Provide the [x, y] coordinate of the cell's center where the given text is located.  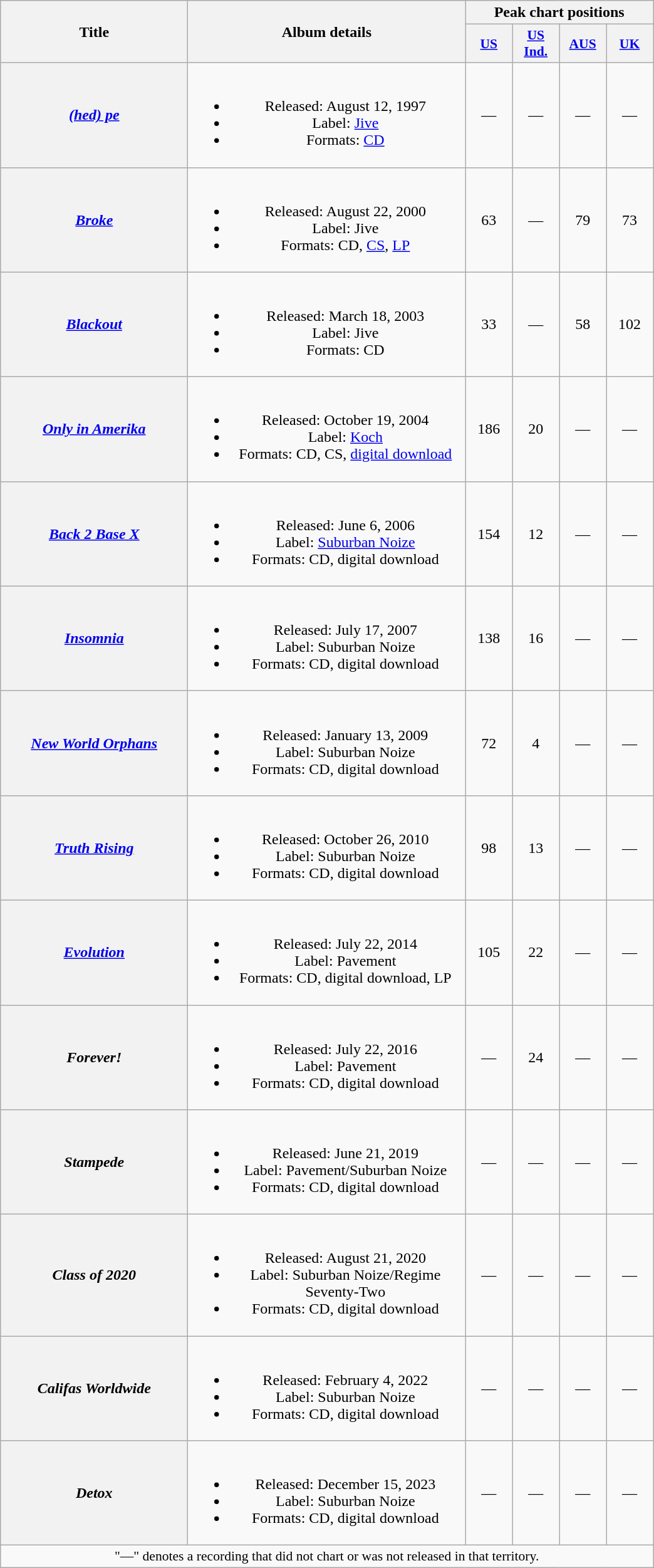
20 [536, 429]
Album details [327, 31]
79 [583, 219]
98 [489, 847]
105 [489, 953]
Stampede [94, 1162]
Truth Rising [94, 847]
16 [536, 638]
Released: August 12, 1997Label: JiveFormats: CD [327, 115]
(hed) pe [94, 115]
UK [630, 44]
New World Orphans [94, 743]
Califas Worldwide [94, 1389]
72 [489, 743]
Broke [94, 219]
"—" denotes a recording that did not chart or was not released in that territory. [327, 1557]
Insomnia [94, 638]
Released: July 22, 2016Label: PavementFormats: CD, digital download [327, 1058]
Blackout [94, 325]
Released: July 22, 2014Label: PavementFormats: CD, digital download, LP [327, 953]
Released: August 22, 2000Label: JiveFormats: CD, CS, LP [327, 219]
63 [489, 219]
33 [489, 325]
Detox [94, 1493]
13 [536, 847]
Released: June 6, 2006Label: Suburban NoizeFormats: CD, digital download [327, 534]
24 [536, 1058]
Title [94, 31]
Released: August 21, 2020Label: Suburban Noize/Regime Seventy-TwoFormats: CD, digital download [327, 1275]
Released: February 4, 2022Label: Suburban NoizeFormats: CD, digital download [327, 1389]
Released: July 17, 2007Label: Suburban NoizeFormats: CD, digital download [327, 638]
154 [489, 534]
Released: October 26, 2010Label: Suburban NoizeFormats: CD, digital download [327, 847]
Class of 2020 [94, 1275]
186 [489, 429]
12 [536, 534]
Released: June 21, 2019Label: Pavement/Suburban NoizeFormats: CD, digital download [327, 1162]
Peak chart positions [559, 13]
102 [630, 325]
Released: October 19, 2004Label: KochFormats: CD, CS, digital download [327, 429]
USInd. [536, 44]
Evolution [94, 953]
Released: January 13, 2009Label: Suburban NoizeFormats: CD, digital download [327, 743]
138 [489, 638]
4 [536, 743]
Released: March 18, 2003Label: JiveFormats: CD [327, 325]
58 [583, 325]
22 [536, 953]
Released: December 15, 2023Label: Suburban NoizeFormats: CD, digital download [327, 1493]
Only in Amerika [94, 429]
AUS [583, 44]
Forever! [94, 1058]
73 [630, 219]
Back 2 Base X [94, 534]
US [489, 44]
